Find where the given text appears and provide that cell's center as [X, Y] coordinate. 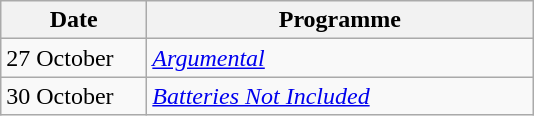
Programme [340, 20]
Argumental [340, 58]
30 October [74, 96]
Date [74, 20]
27 October [74, 58]
Batteries Not Included [340, 96]
